Pinpoint the cell where the given text exists, returning its [x, y] midpoint coordinate. 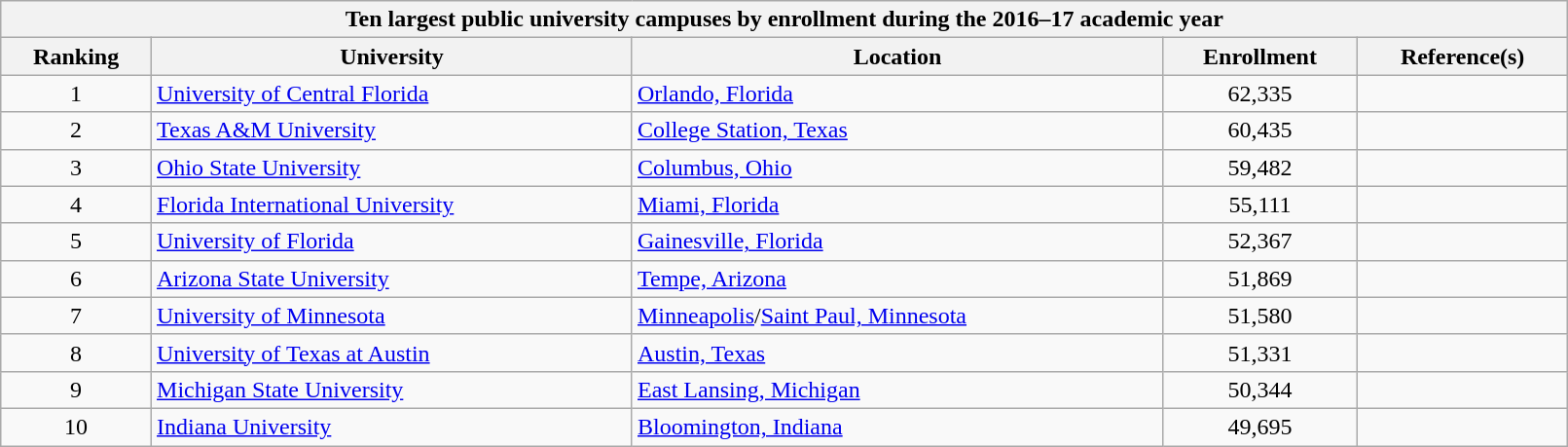
60,435 [1260, 130]
Columbus, Ohio [897, 168]
Bloomington, Indiana [897, 427]
Michigan State University [392, 390]
7 [76, 316]
East Lansing, Michigan [897, 390]
University of Central Florida [392, 93]
Ten largest public university campuses by enrollment during the 2016–17 academic year [784, 19]
50,344 [1260, 390]
Enrollment [1260, 56]
55,111 [1260, 205]
Austin, Texas [897, 353]
Arizona State University [392, 279]
1 [76, 93]
Miami, Florida [897, 205]
51,869 [1260, 279]
52,367 [1260, 242]
Gainesville, Florida [897, 242]
9 [76, 390]
College Station, Texas [897, 130]
4 [76, 205]
3 [76, 168]
59,482 [1260, 168]
Orlando, Florida [897, 93]
2 [76, 130]
49,695 [1260, 427]
10 [76, 427]
51,580 [1260, 316]
University of Minnesota [392, 316]
Reference(s) [1462, 56]
Minneapolis/Saint Paul, Minnesota [897, 316]
University of Texas at Austin [392, 353]
University [392, 56]
6 [76, 279]
Ranking [76, 56]
Indiana University [392, 427]
62,335 [1260, 93]
University of Florida [392, 242]
51,331 [1260, 353]
Tempe, Arizona [897, 279]
Texas A&M University [392, 130]
8 [76, 353]
Location [897, 56]
Ohio State University [392, 168]
Florida International University [392, 205]
5 [76, 242]
